For the text-containing cell, return its midpoint in [X, Y] coordinate format. 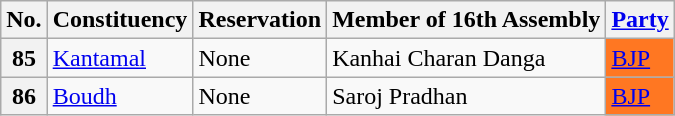
Reservation [260, 20]
Kanhai Charan Danga [466, 58]
Kantamal [120, 58]
Saroj Pradhan [466, 96]
Member of 16th Assembly [466, 20]
Party [640, 20]
No. [24, 20]
85 [24, 58]
Constituency [120, 20]
86 [24, 96]
Boudh [120, 96]
